Determine the [x, y] coordinate at the center of the cell enclosing the given text.  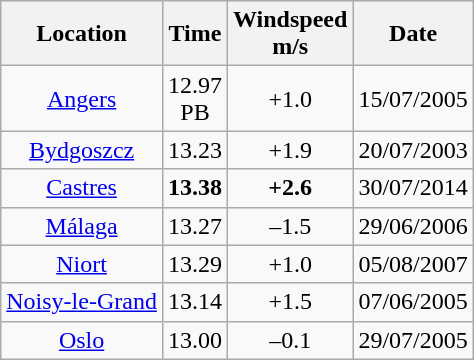
Noisy-le-Grand [82, 302]
13.27 [194, 226]
Castres [82, 188]
–0.1 [290, 340]
05/08/2007 [413, 264]
Oslo [82, 340]
Windspeedm/s [290, 34]
Málaga [82, 226]
Time [194, 34]
+1.9 [290, 150]
20/07/2003 [413, 150]
13.29 [194, 264]
Date [413, 34]
13.00 [194, 340]
29/06/2006 [413, 226]
30/07/2014 [413, 188]
13.23 [194, 150]
29/07/2005 [413, 340]
–1.5 [290, 226]
Location [82, 34]
15/07/2005 [413, 98]
+2.6 [290, 188]
Niort [82, 264]
Bydgoszcz [82, 150]
13.14 [194, 302]
07/06/2005 [413, 302]
13.38 [194, 188]
Angers [82, 98]
12.97PB [194, 98]
+1.5 [290, 302]
